Find where the given text appears and provide that cell's center as (x, y) coordinate. 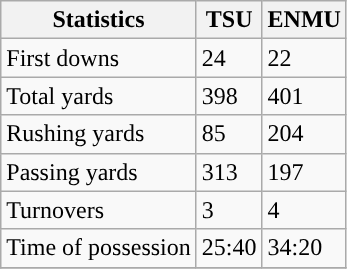
ENMU (304, 20)
313 (229, 172)
401 (304, 96)
25:40 (229, 248)
Time of possession (99, 248)
Total yards (99, 96)
398 (229, 96)
24 (229, 58)
Statistics (99, 20)
22 (304, 58)
204 (304, 134)
3 (229, 210)
Rushing yards (99, 134)
34:20 (304, 248)
85 (229, 134)
4 (304, 210)
Turnovers (99, 210)
197 (304, 172)
TSU (229, 20)
First downs (99, 58)
Passing yards (99, 172)
